Output the [x, y] coordinate of the center of the cell containing the given text.  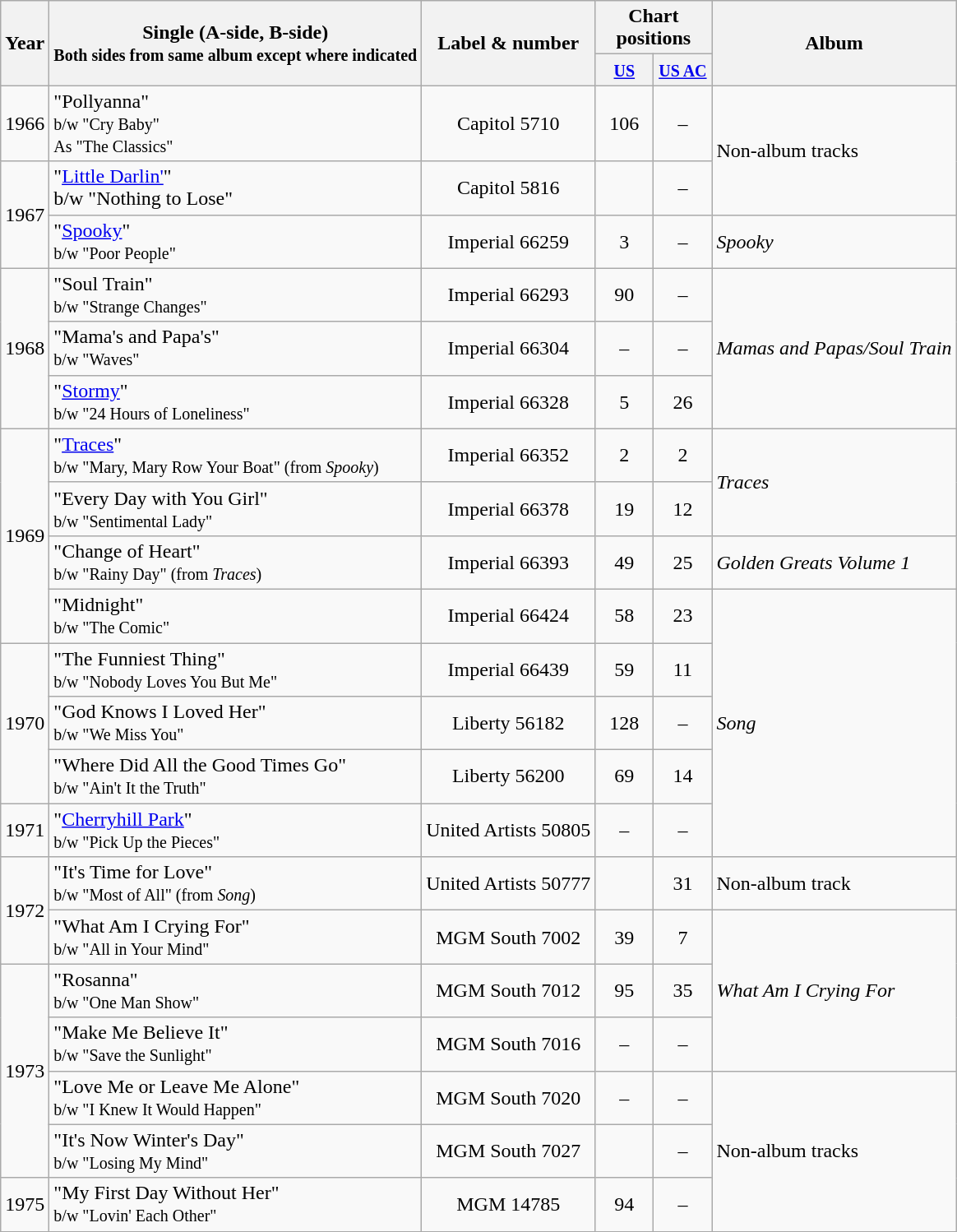
Imperial 66439 [508, 669]
58 [625, 615]
1967 [25, 215]
"Mama's and Papa's"b/w "Waves" [235, 349]
3 [625, 242]
Chart positions [654, 28]
Imperial 66304 [508, 349]
11 [682, 669]
14 [682, 776]
Mamas and Papas/Soul Train [834, 349]
"Midnight"b/w "The Comic" [235, 615]
31 [682, 883]
Label & number [508, 43]
"Soul Train"b/w "Strange Changes" [235, 294]
106 [625, 123]
What Am I Crying For [834, 990]
Non-album track [834, 883]
Imperial 66293 [508, 294]
1966 [25, 123]
"Cherryhill Park"b/w "Pick Up the Pieces" [235, 831]
Liberty 56182 [508, 724]
1973 [25, 1071]
"Change of Heart"b/w "Rainy Day" (from Traces) [235, 563]
Imperial 66378 [508, 508]
MGM South 7012 [508, 990]
Imperial 66328 [508, 401]
Liberty 56200 [508, 776]
Album [834, 43]
25 [682, 563]
"Little Darlin'"b/w "Nothing to Lose" [235, 188]
"My First Day Without Her"b/w "Lovin' Each Other" [235, 1204]
Spooky [834, 242]
90 [625, 294]
1972 [25, 910]
"Spooky"b/w "Poor People" [235, 242]
MGM South 7027 [508, 1151]
Capitol 5710 [508, 123]
Golden Greats Volume 1 [834, 563]
Song [834, 722]
1971 [25, 831]
"God Knows I Loved Her"b/w "We Miss You" [235, 724]
Year [25, 43]
MGM South 7020 [508, 1097]
1968 [25, 349]
United Artists 50777 [508, 883]
"Love Me or Leave Me Alone"b/w "I Knew It Would Happen" [235, 1097]
"Traces"b/w "Mary, Mary Row Your Boat" (from Spooky) [235, 456]
1970 [25, 724]
"Stormy"b/w "24 Hours of Loneliness" [235, 401]
"What Am I Crying For"b/w "All in Your Mind" [235, 938]
59 [625, 669]
Capitol 5816 [508, 188]
MGM 14785 [508, 1204]
Imperial 66424 [508, 615]
19 [625, 508]
"Every Day with You Girl"b/w "Sentimental Lady" [235, 508]
"Make Me Believe It"b/w "Save the Sunlight" [235, 1044]
1975 [25, 1204]
23 [682, 615]
7 [682, 938]
United Artists 50805 [508, 831]
"The Funniest Thing"b/w "Nobody Loves You But Me" [235, 669]
5 [625, 401]
US [625, 70]
Single (A-side, B-side)Both sides from same album except where indicated [235, 43]
Traces [834, 482]
128 [625, 724]
"Pollyanna"b/w "Cry Baby"As "The Classics" [235, 123]
"Rosanna"b/w "One Man Show" [235, 990]
Imperial 66259 [508, 242]
12 [682, 508]
US AC [682, 70]
69 [625, 776]
MGM South 7002 [508, 938]
"It's Time for Love"b/w "Most of All" (from Song) [235, 883]
Imperial 66393 [508, 563]
Imperial 66352 [508, 456]
"It's Now Winter's Day"b/w "Losing My Mind" [235, 1151]
MGM South 7016 [508, 1044]
26 [682, 401]
"Where Did All the Good Times Go"b/w "Ain't It the Truth" [235, 776]
49 [625, 563]
95 [625, 990]
35 [682, 990]
39 [625, 938]
94 [625, 1204]
1969 [25, 535]
